Locate the cell with the specified text and output its [x, y] center coordinate. 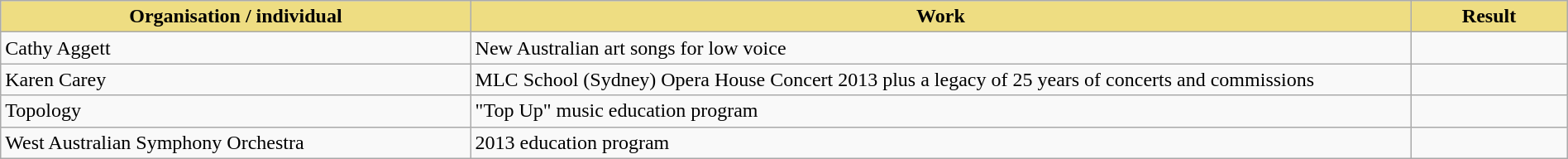
Topology [236, 111]
2013 education program [941, 142]
Work [941, 17]
Cathy Aggett [236, 48]
Karen Carey [236, 79]
Organisation / individual [236, 17]
Result [1489, 17]
New Australian art songs for low voice [941, 48]
West Australian Symphony Orchestra [236, 142]
MLC School (Sydney) Opera House Concert 2013 plus a legacy of 25 years of concerts and commissions [941, 79]
"Top Up" music education program [941, 111]
